Find where the given text appears and provide that cell's center as [x, y] coordinate. 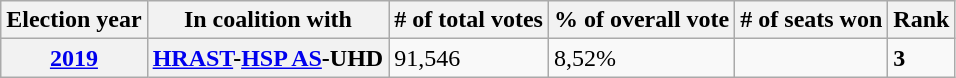
In coalition with [268, 20]
Rank [922, 20]
# of seats won [812, 20]
HRAST-HSP AS-UHD [268, 58]
% of overall vote [641, 20]
Election year [74, 20]
8,52% [641, 58]
# of total votes [469, 20]
3 [922, 58]
2019 [74, 58]
91,546 [469, 58]
